Determine the [x, y] coordinate at the center of the cell enclosing the given text.  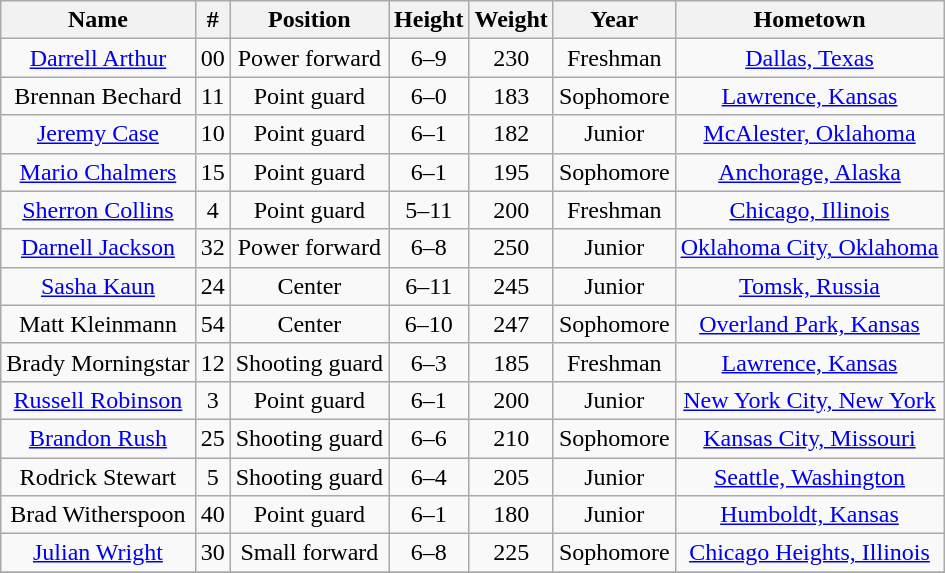
McAlester, Oklahoma [810, 134]
Brennan Bechard [98, 96]
Matt Kleinmann [98, 324]
12 [212, 362]
Tomsk, Russia [810, 286]
Anchorage, Alaska [810, 172]
Darnell Jackson [98, 248]
Brandon Rush [98, 438]
Chicago Heights, Illinois [810, 553]
Year [614, 20]
Sasha Kaun [98, 286]
Hometown [810, 20]
6–10 [429, 324]
180 [511, 515]
32 [212, 248]
Small forward [309, 553]
195 [511, 172]
Kansas City, Missouri [810, 438]
24 [212, 286]
15 [212, 172]
Mario Chalmers [98, 172]
182 [511, 134]
5–11 [429, 210]
25 [212, 438]
4 [212, 210]
Humboldt, Kansas [810, 515]
Oklahoma City, Oklahoma [810, 248]
Russell Robinson [98, 400]
Name [98, 20]
Sherron Collins [98, 210]
00 [212, 58]
6–6 [429, 438]
54 [212, 324]
183 [511, 96]
210 [511, 438]
205 [511, 477]
185 [511, 362]
# [212, 20]
6–9 [429, 58]
3 [212, 400]
New York City, New York [810, 400]
Dallas, Texas [810, 58]
Position [309, 20]
6–11 [429, 286]
Weight [511, 20]
Darrell Arthur [98, 58]
Jeremy Case [98, 134]
Seattle, Washington [810, 477]
Chicago, Illinois [810, 210]
6–0 [429, 96]
Brady Morningstar [98, 362]
250 [511, 248]
Julian Wright [98, 553]
230 [511, 58]
11 [212, 96]
6–4 [429, 477]
247 [511, 324]
225 [511, 553]
Height [429, 20]
5 [212, 477]
30 [212, 553]
10 [212, 134]
Brad Witherspoon [98, 515]
245 [511, 286]
Overland Park, Kansas [810, 324]
6–3 [429, 362]
40 [212, 515]
Rodrick Stewart [98, 477]
